Pinpoint the cell where the given text exists, returning its [X, Y] midpoint coordinate. 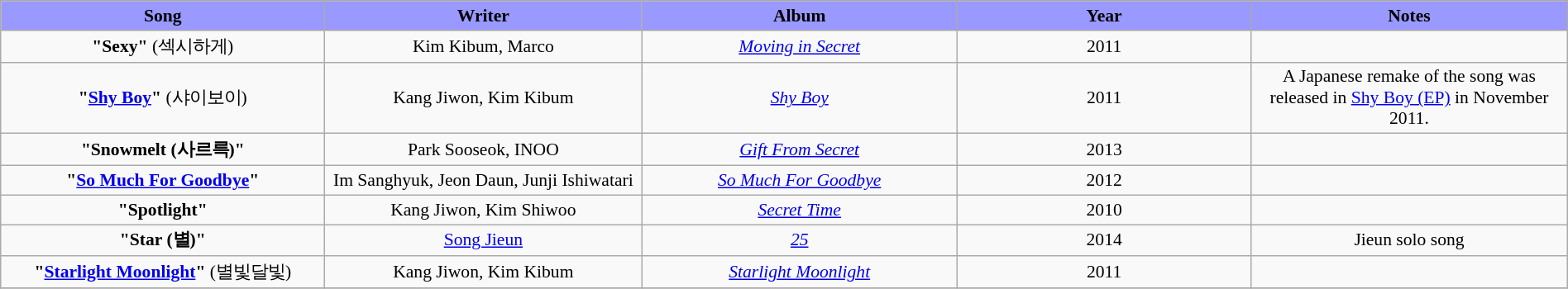
Secret Time [800, 210]
2014 [1105, 241]
Song Jieun [483, 241]
Shy Boy [800, 97]
2010 [1105, 210]
Writer [483, 16]
Year [1105, 16]
"Shy Boy" (샤이보이) [163, 97]
Moving in Secret [800, 46]
Gift From Secret [800, 150]
25 [800, 241]
"Star (별)" [163, 241]
Kim Kibum, Marco [483, 46]
Jieun solo song [1409, 241]
2013 [1105, 150]
Song [163, 16]
"Starlight Moonlight" (별빛달빛) [163, 272]
"Sexy" (섹시하게) [163, 46]
"So Much For Goodbye" [163, 180]
A Japanese remake of the song was released in Shy Boy (EP) in November 2011. [1409, 97]
Album [800, 16]
"Snowmelt (사르륵)" [163, 150]
So Much For Goodbye [800, 180]
Kang Jiwon, Kim Shiwoo [483, 210]
Starlight Moonlight [800, 272]
Im Sanghyuk, Jeon Daun, Junji Ishiwatari [483, 180]
Park Sooseok, INOO [483, 150]
Notes [1409, 16]
"Spotlight" [163, 210]
2012 [1105, 180]
